For the text-containing cell, return its midpoint in [x, y] coordinate format. 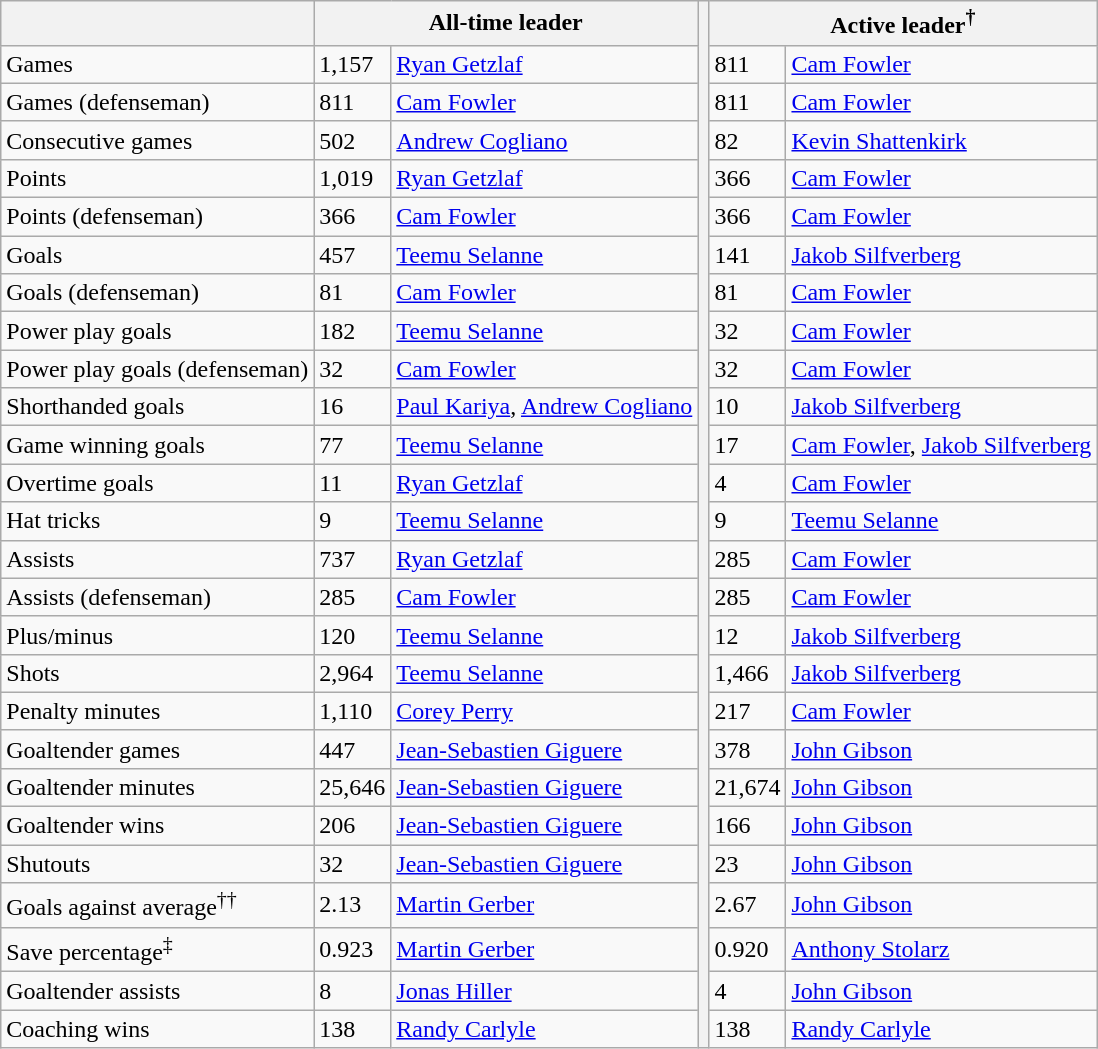
1,110 [352, 711]
Goals [158, 255]
Cam Fowler, Jakob Silfverberg [942, 445]
25,646 [352, 787]
Corey Perry [544, 711]
Power play goals [158, 331]
2.67 [748, 906]
Games (defenseman) [158, 102]
Goaltender minutes [158, 787]
11 [352, 483]
457 [352, 255]
Shutouts [158, 864]
Paul Kariya, Andrew Cogliano [544, 407]
17 [748, 445]
182 [352, 331]
Power play goals (defenseman) [158, 369]
Game winning goals [158, 445]
120 [352, 635]
Goals against average†† [158, 906]
Consecutive games [158, 140]
1,466 [748, 673]
All-time leader [506, 24]
Jonas Hiller [544, 991]
217 [748, 711]
166 [748, 826]
Kevin Shattenkirk [942, 140]
0.923 [352, 950]
Shots [158, 673]
Goals (defenseman) [158, 293]
206 [352, 826]
12 [748, 635]
Goaltender games [158, 749]
10 [748, 407]
8 [352, 991]
Penalty minutes [158, 711]
Andrew Cogliano [544, 140]
Assists [158, 559]
23 [748, 864]
1,157 [352, 64]
Goaltender assists [158, 991]
502 [352, 140]
77 [352, 445]
2,964 [352, 673]
Save percentage‡ [158, 950]
2.13 [352, 906]
21,674 [748, 787]
Games [158, 64]
141 [748, 255]
1,019 [352, 178]
0.920 [748, 950]
447 [352, 749]
Shorthanded goals [158, 407]
Anthony Stolarz [942, 950]
Coaching wins [158, 1029]
Goaltender wins [158, 826]
16 [352, 407]
Active leader† [903, 24]
Points (defenseman) [158, 217]
Plus/minus [158, 635]
82 [748, 140]
Points [158, 178]
378 [748, 749]
Hat tricks [158, 521]
737 [352, 559]
Overtime goals [158, 483]
Assists (defenseman) [158, 597]
